Locate the cell with the specified text and output its [x, y] center coordinate. 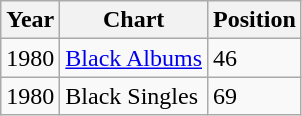
Position [255, 20]
46 [255, 58]
Year [30, 20]
69 [255, 96]
Black Singles [134, 96]
Chart [134, 20]
Black Albums [134, 58]
